Identify which cell holds the provided text, then report its [x, y] central coordinate. 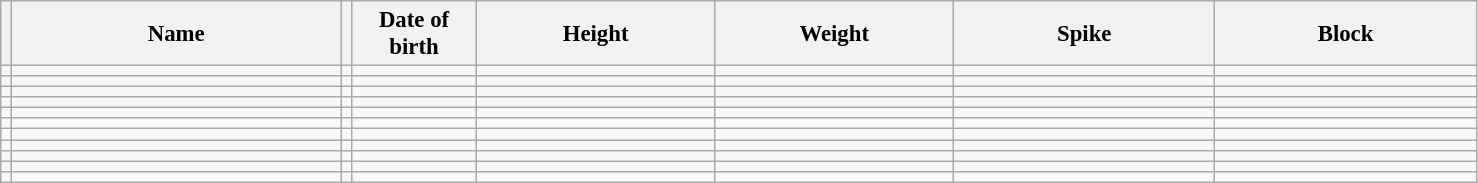
Height [596, 34]
Block [1346, 34]
Name [176, 34]
Spike [1084, 34]
Weight [834, 34]
Date of birth [414, 34]
